Output the (x, y) coordinate of the center of the cell containing the given text.  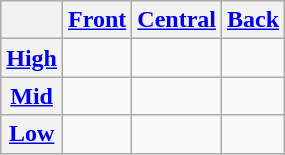
High (32, 58)
Front (98, 20)
Mid (32, 96)
Central (177, 20)
Low (32, 134)
Back (254, 20)
